Identify which cell holds the provided text, then report its (X, Y) central coordinate. 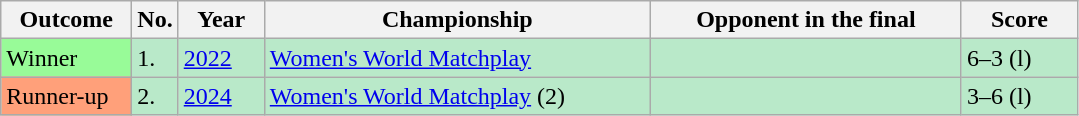
Runner-up (66, 96)
Women's World Matchplay (2) (457, 96)
2. (155, 96)
Women's World Matchplay (457, 58)
2024 (221, 96)
Winner (66, 58)
6–3 (l) (1019, 58)
Opponent in the final (806, 20)
Year (221, 20)
1. (155, 58)
No. (155, 20)
3–6 (l) (1019, 96)
Outcome (66, 20)
2022 (221, 58)
Score (1019, 20)
Championship (457, 20)
